Return the [x, y] coordinate for the center point of the cell that contains the specified text.  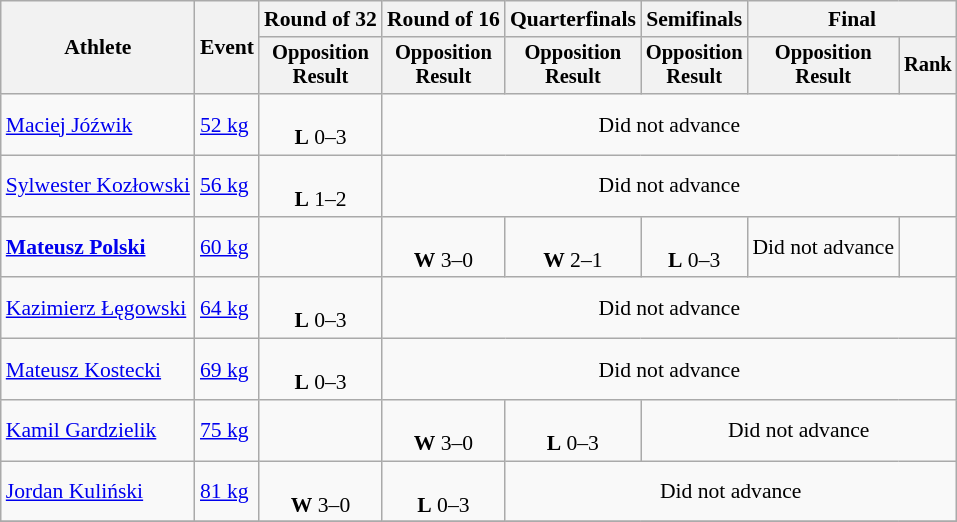
60 kg [227, 248]
75 kg [227, 430]
Maciej Jóźwik [98, 124]
L 1–2 [320, 186]
64 kg [227, 308]
W 2–1 [573, 248]
Mateusz Kostecki [98, 370]
Sylwester Kozłowski [98, 186]
Athlete [98, 48]
52 kg [227, 124]
Jordan Kuliński [98, 492]
Kazimierz Łęgowski [98, 308]
Quarterfinals [573, 19]
Rank [928, 66]
Round of 32 [320, 19]
Kamil Gardzielik [98, 430]
81 kg [227, 492]
69 kg [227, 370]
Mateusz Polski [98, 248]
56 kg [227, 186]
Event [227, 48]
Semifinals [694, 19]
Round of 16 [444, 19]
Final [852, 19]
